Search for the cell housing the specified text and yield its [X, Y] center coordinate. 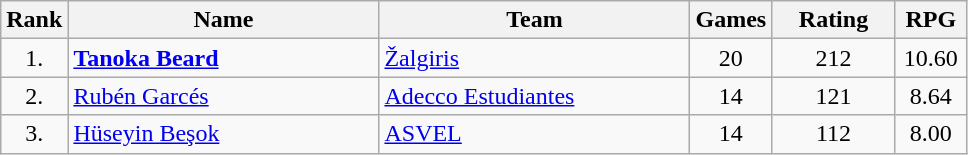
Name [224, 20]
8.64 [930, 96]
Adecco Estudiantes [534, 96]
1. [34, 58]
2. [34, 96]
8.00 [930, 134]
Žalgiris [534, 58]
212 [834, 58]
Hüseyin Beşok [224, 134]
Rating [834, 20]
Rank [34, 20]
121 [834, 96]
20 [731, 58]
3. [34, 134]
10.60 [930, 58]
Tanoka Beard [224, 58]
Games [731, 20]
Rubén Garcés [224, 96]
RPG [930, 20]
ASVEL [534, 134]
Team [534, 20]
112 [834, 134]
